Detect which cell encompasses the target text, then output its (X, Y) center coordinate. 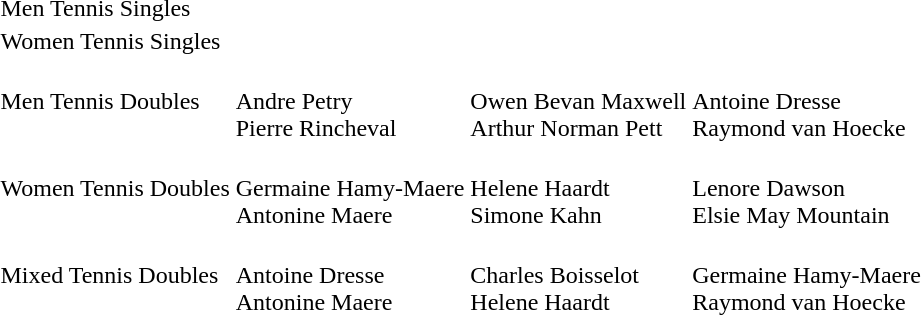
Andre PetryPierre Rincheval (350, 101)
Owen Bevan MaxwellArthur Norman Pett (578, 101)
Helene HaardtSimone Kahn (578, 188)
Germaine Hamy-MaereAntonine Maere (350, 188)
